Pinpoint the cell where the given text exists, returning its [X, Y] midpoint coordinate. 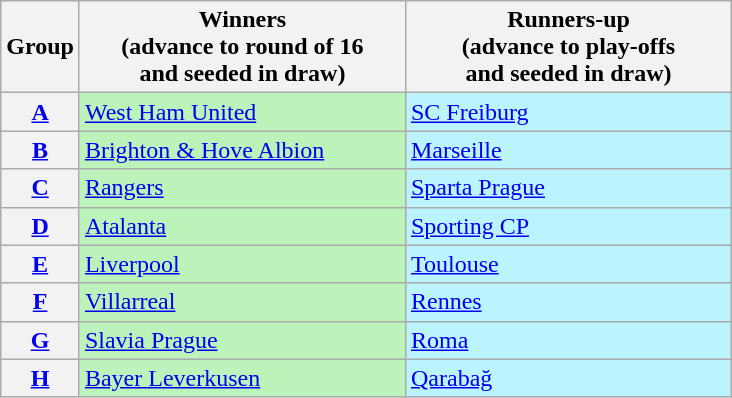
Atalanta [242, 226]
Winners(advance to round of 16and seeded in draw) [242, 47]
B [40, 150]
Rennes [568, 302]
Sporting CP [568, 226]
Rangers [242, 188]
Liverpool [242, 264]
Bayer Leverkusen [242, 378]
Roma [568, 340]
F [40, 302]
Qarabağ [568, 378]
Slavia Prague [242, 340]
Marseille [568, 150]
D [40, 226]
West Ham United [242, 112]
Group [40, 47]
Villarreal [242, 302]
A [40, 112]
E [40, 264]
G [40, 340]
Toulouse [568, 264]
C [40, 188]
SC Freiburg [568, 112]
H [40, 378]
Sparta Prague [568, 188]
Runners-up(advance to play-offsand seeded in draw) [568, 47]
Brighton & Hove Albion [242, 150]
